From the cell containing the given text, extract its center point as [X, Y] coordinate. 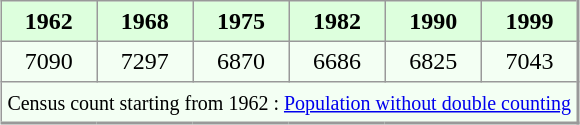
1999 [530, 21]
6686 [337, 61]
7297 [145, 61]
1962 [49, 21]
7090 [49, 61]
7043 [530, 61]
1982 [337, 21]
1990 [433, 21]
1968 [145, 21]
1975 [241, 21]
6870 [241, 61]
6825 [433, 61]
Census count starting from 1962 : Population without double counting [290, 102]
